Locate the cell with the specified text and output its (X, Y) center coordinate. 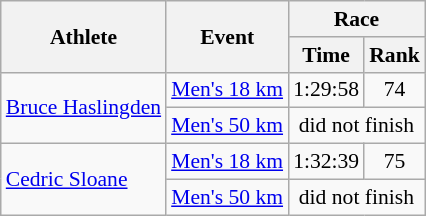
1:29:58 (326, 90)
Cedric Sloane (84, 180)
1:32:39 (326, 162)
Event (227, 36)
Rank (394, 55)
Race (356, 19)
Time (326, 55)
74 (394, 90)
75 (394, 162)
Athlete (84, 36)
Bruce Haslingden (84, 108)
